Identify which cell holds the provided text, then report its [x, y] central coordinate. 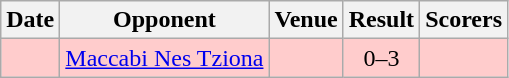
Scorers [464, 20]
0–3 [381, 58]
Date [30, 20]
Opponent [164, 20]
Venue [306, 20]
Maccabi Nes Tziona [164, 58]
Result [381, 20]
